Scan for the cell matching the given text and deliver its (x, y) coordinate at center. 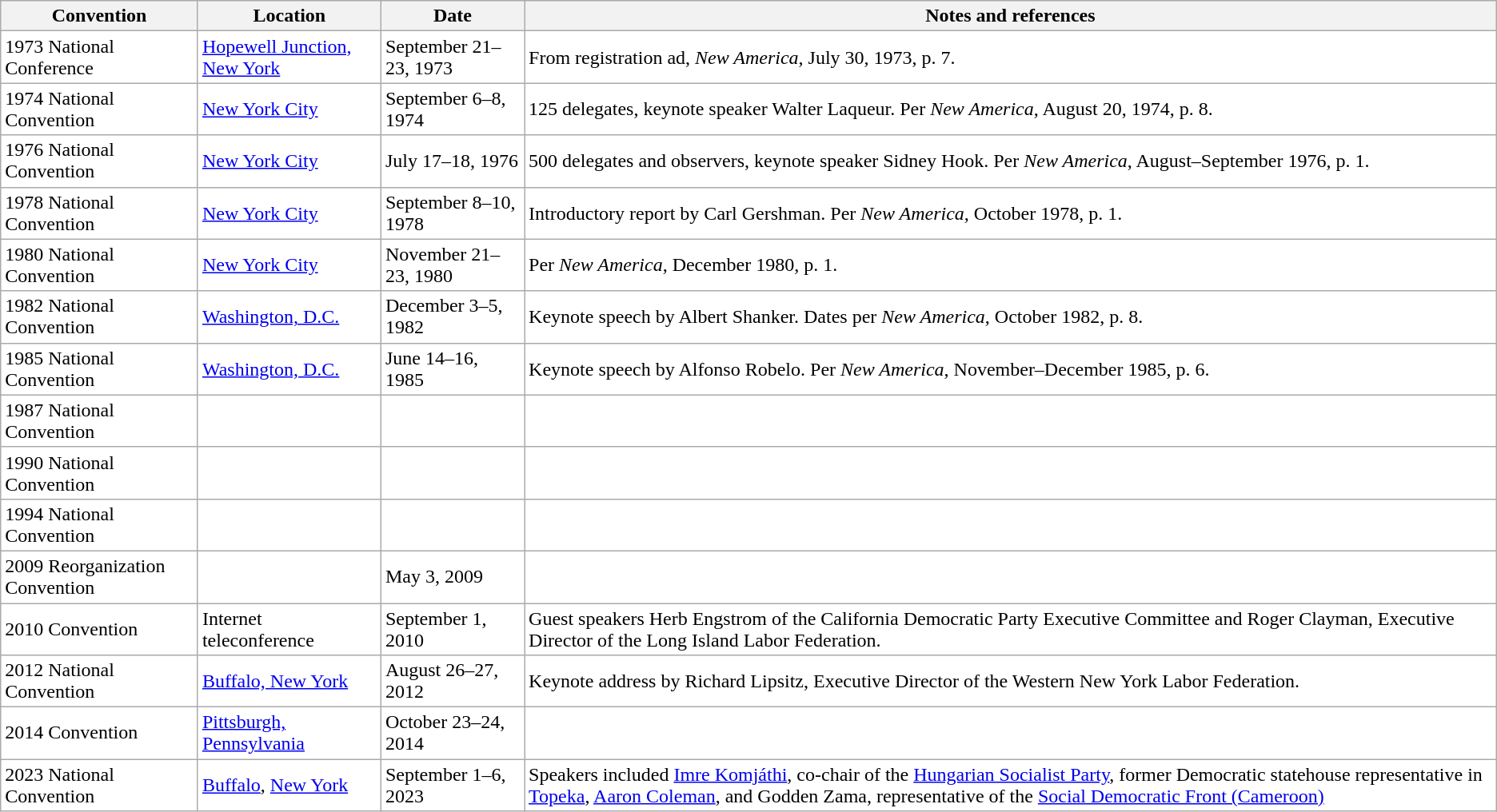
December 3–5, 1982 (453, 316)
July 17–18, 1976 (453, 161)
Introductory report by Carl Gershman. Per New America, October 1978, p. 1. (1011, 213)
2009 Reorganization Convention (99, 577)
1976 National Convention (99, 161)
1982 National Convention (99, 316)
Convention (99, 16)
125 delegates, keynote speaker Walter Laqueur. Per New America, August 20, 1974, p. 8. (1011, 109)
September 6–8, 1974 (453, 109)
1974 National Convention (99, 109)
1985 National Convention (99, 369)
1994 National Convention (99, 524)
October 23–24, 2014 (453, 734)
Location (289, 16)
September 8–10, 1978 (453, 213)
Date (453, 16)
September 21–23, 1973 (453, 58)
Per New America, December 1980, p. 1. (1011, 265)
Internet teleconference (289, 628)
August 26–27, 2012 (453, 681)
1990 National Convention (99, 473)
1987 National Convention (99, 420)
2010 Convention (99, 628)
June 14–16, 1985 (453, 369)
Keynote address by Richard Lipsitz, Executive Director of the Western New York Labor Federation. (1011, 681)
1978 National Convention (99, 213)
From registration ad, New America, July 30, 1973, p. 7. (1011, 58)
2023 National Convention (99, 785)
2014 Convention (99, 734)
2012 National Convention (99, 681)
Keynote speech by Albert Shanker. Dates per New America, October 1982, p. 8. (1011, 316)
1973 National Conference (99, 58)
Keynote speech by Alfonso Robelo. Per New America, November–December 1985, p. 6. (1011, 369)
September 1–6, 2023 (453, 785)
1980 National Convention (99, 265)
November 21–23, 1980 (453, 265)
Notes and references (1011, 16)
May 3, 2009 (453, 577)
September 1, 2010 (453, 628)
Hopewell Junction, New York (289, 58)
500 delegates and observers, keynote speaker Sidney Hook. Per New America, August–September 1976, p. 1. (1011, 161)
Pittsburgh, Pennsylvania (289, 734)
